Pinpoint the cell where the given text exists, returning its [x, y] midpoint coordinate. 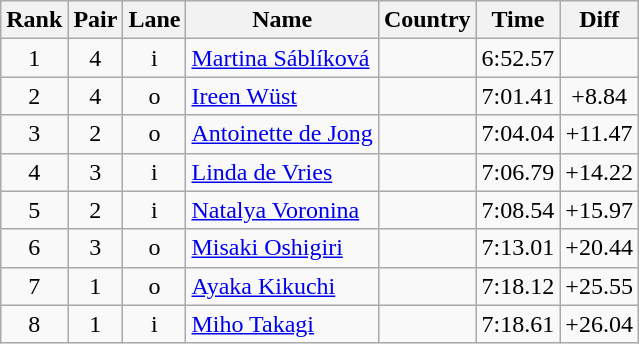
+15.97 [600, 210]
Diff [600, 20]
+8.84 [600, 96]
Time [518, 20]
7:01.41 [518, 96]
+20.44 [600, 248]
6 [34, 248]
+11.47 [600, 134]
+25.55 [600, 286]
Natalya Voronina [282, 210]
7:08.54 [518, 210]
Misaki Oshigiri [282, 248]
Antoinette de Jong [282, 134]
7:13.01 [518, 248]
7 [34, 286]
Miho Takagi [282, 324]
5 [34, 210]
7:18.12 [518, 286]
Rank [34, 20]
Martina Sáblíková [282, 58]
8 [34, 324]
6:52.57 [518, 58]
Pair [96, 20]
7:18.61 [518, 324]
Country [427, 20]
Ireen Wüst [282, 96]
Name [282, 20]
+26.04 [600, 324]
Lane [154, 20]
Ayaka Kikuchi [282, 286]
Linda de Vries [282, 172]
+14.22 [600, 172]
7:04.04 [518, 134]
7:06.79 [518, 172]
